Locate the cell with the specified text and output its [X, Y] center coordinate. 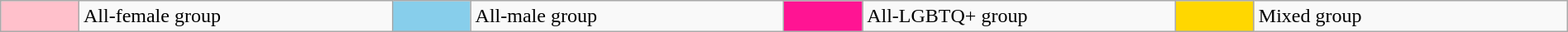
All-female group [235, 16]
All-LGBTQ+ group [1019, 16]
Mixed group [1411, 16]
All-male group [627, 16]
